For the text-containing cell, return its midpoint in [X, Y] coordinate format. 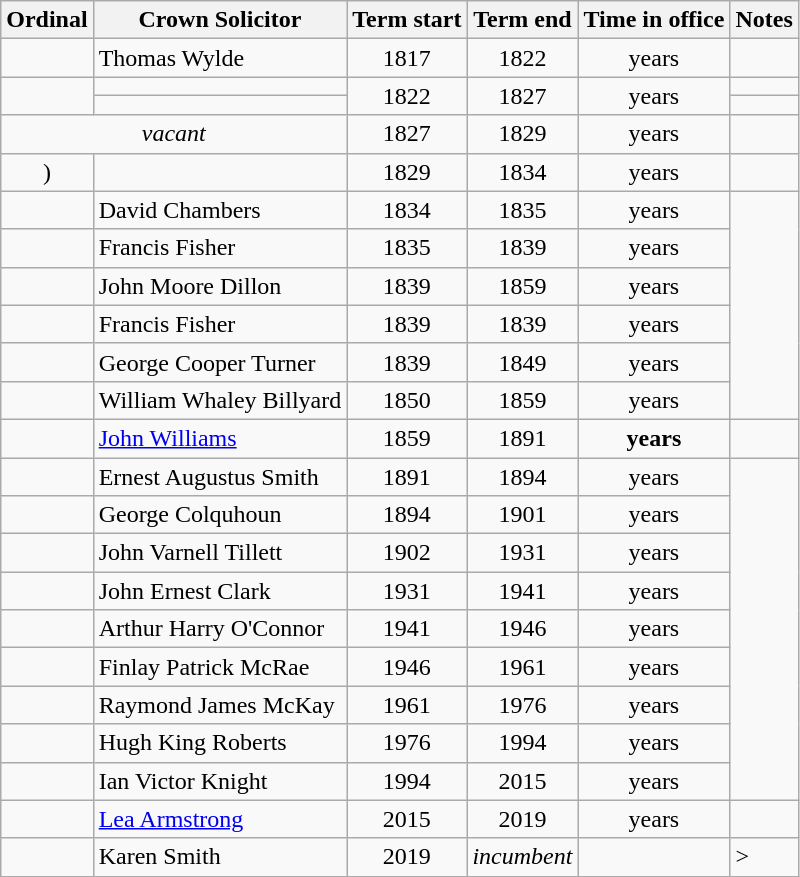
Karen Smith [220, 857]
John Williams [220, 438]
John Varnell Tillett [220, 553]
John Ernest Clark [220, 591]
Notes [764, 20]
1849 [522, 362]
1850 [407, 400]
David Chambers [220, 210]
Lea Armstrong [220, 819]
John Moore Dillon [220, 286]
Term start [407, 20]
Finlay Patrick McRae [220, 667]
vacant [174, 134]
George Colquhoun [220, 515]
Arthur Harry O'Connor [220, 629]
Ernest Augustus Smith [220, 477]
1902 [407, 553]
Ordinal [47, 20]
Hugh King Roberts [220, 743]
Raymond James McKay [220, 705]
Thomas Wylde [220, 58]
) [47, 172]
1817 [407, 58]
Crown Solicitor [220, 20]
Ian Victor Knight [220, 781]
William Whaley Billyard [220, 400]
1901 [522, 515]
> [764, 857]
Time in office [654, 20]
George Cooper Turner [220, 362]
incumbent [522, 857]
Term end [522, 20]
